Identify which cell holds the provided text, then report its (x, y) central coordinate. 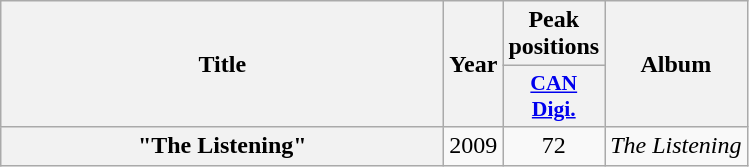
72 (554, 146)
Year (474, 64)
"The Listening" (222, 146)
Title (222, 64)
The Listening (676, 146)
Peak positions (554, 34)
2009 (474, 146)
Album (676, 64)
CAN Digi. (554, 96)
